Scan for the cell matching the given text and deliver its (X, Y) coordinate at center. 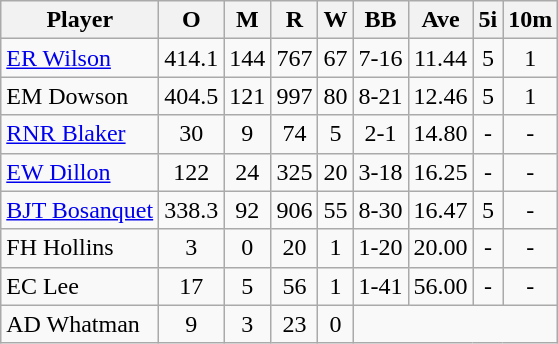
122 (192, 172)
M (248, 20)
BJT Bosanquet (80, 210)
56 (294, 286)
16.25 (440, 172)
14.80 (440, 134)
1-20 (380, 248)
55 (336, 210)
W (336, 20)
906 (294, 210)
404.5 (192, 96)
R (294, 20)
AD Whatman (80, 324)
80 (336, 96)
767 (294, 58)
EM Dowson (80, 96)
O (192, 20)
92 (248, 210)
17 (192, 286)
10m (530, 20)
74 (294, 134)
325 (294, 172)
Ave (440, 20)
338.3 (192, 210)
30 (192, 134)
ER Wilson (80, 58)
3-18 (380, 172)
16.47 (440, 210)
414.1 (192, 58)
12.46 (440, 96)
7-16 (380, 58)
Player (80, 20)
EW Dillon (80, 172)
EC Lee (80, 286)
997 (294, 96)
FH Hollins (80, 248)
2-1 (380, 134)
RNR Blaker (80, 134)
8-21 (380, 96)
BB (380, 20)
20.00 (440, 248)
11.44 (440, 58)
67 (336, 58)
56.00 (440, 286)
5i (488, 20)
23 (294, 324)
144 (248, 58)
24 (248, 172)
8-30 (380, 210)
121 (248, 96)
1-41 (380, 286)
